Return (x, y) of the center of cell containing provided text 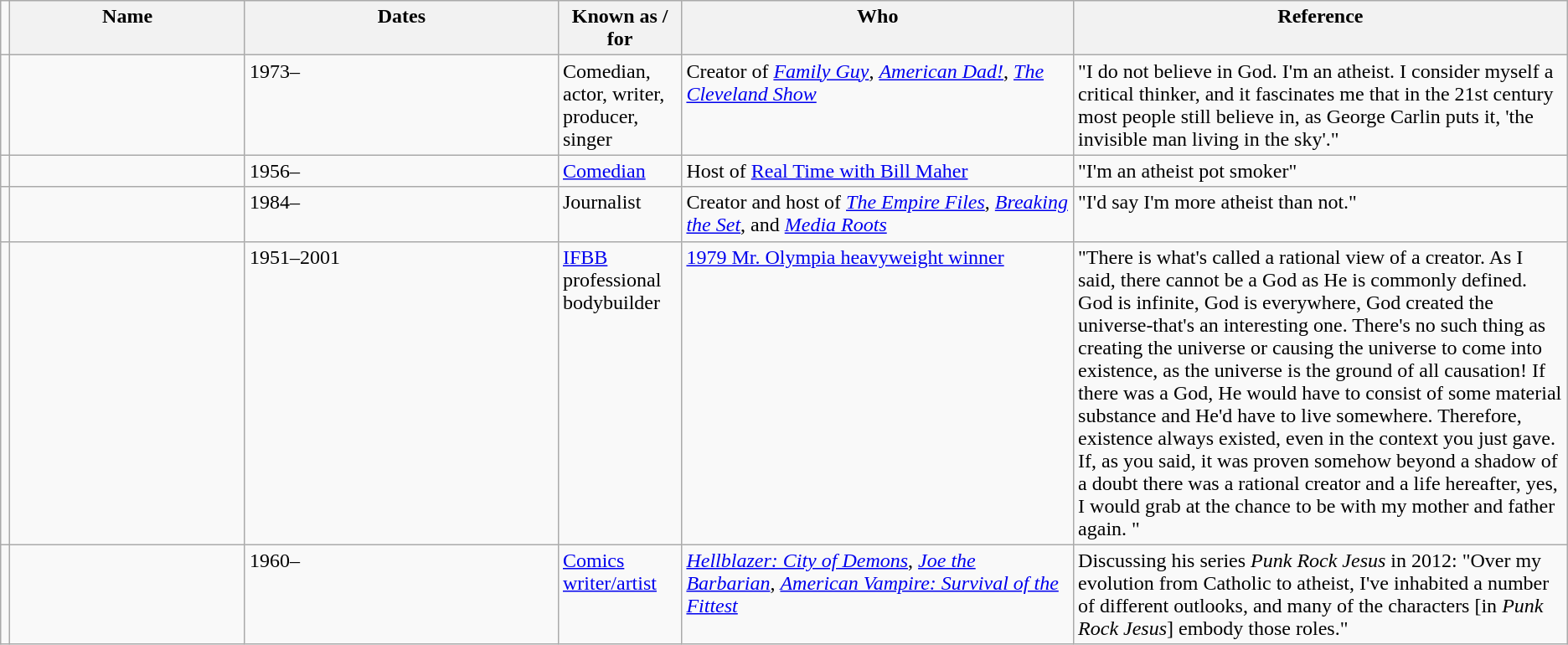
1960– (401, 595)
1984– (401, 214)
Name (127, 28)
1956– (401, 171)
1979 Mr. Olympia heavyweight winner (878, 393)
1973– (401, 106)
Host of Real Time with Bill Maher (878, 171)
IFBB professional bodybuilder (620, 393)
Comedian (620, 171)
Dates (401, 28)
Comedian, actor, writer, producer, singer (620, 106)
1951–2001 (401, 393)
Who (878, 28)
"I'd say I'm more atheist than not." (1321, 214)
Hellblazer: City of Demons, Joe the Barbarian, American Vampire: Survival of the Fittest (878, 595)
Known as / for (620, 28)
Journalist (620, 214)
Creator and host of The Empire Files, Breaking the Set, and Media Roots (878, 214)
"I'm an atheist pot smoker" (1321, 171)
Reference (1321, 28)
Comics writer/artist (620, 595)
Creator of Family Guy, American Dad!, The Cleveland Show (878, 106)
